Determine the (x, y) coordinate at the center of the cell enclosing the given text.  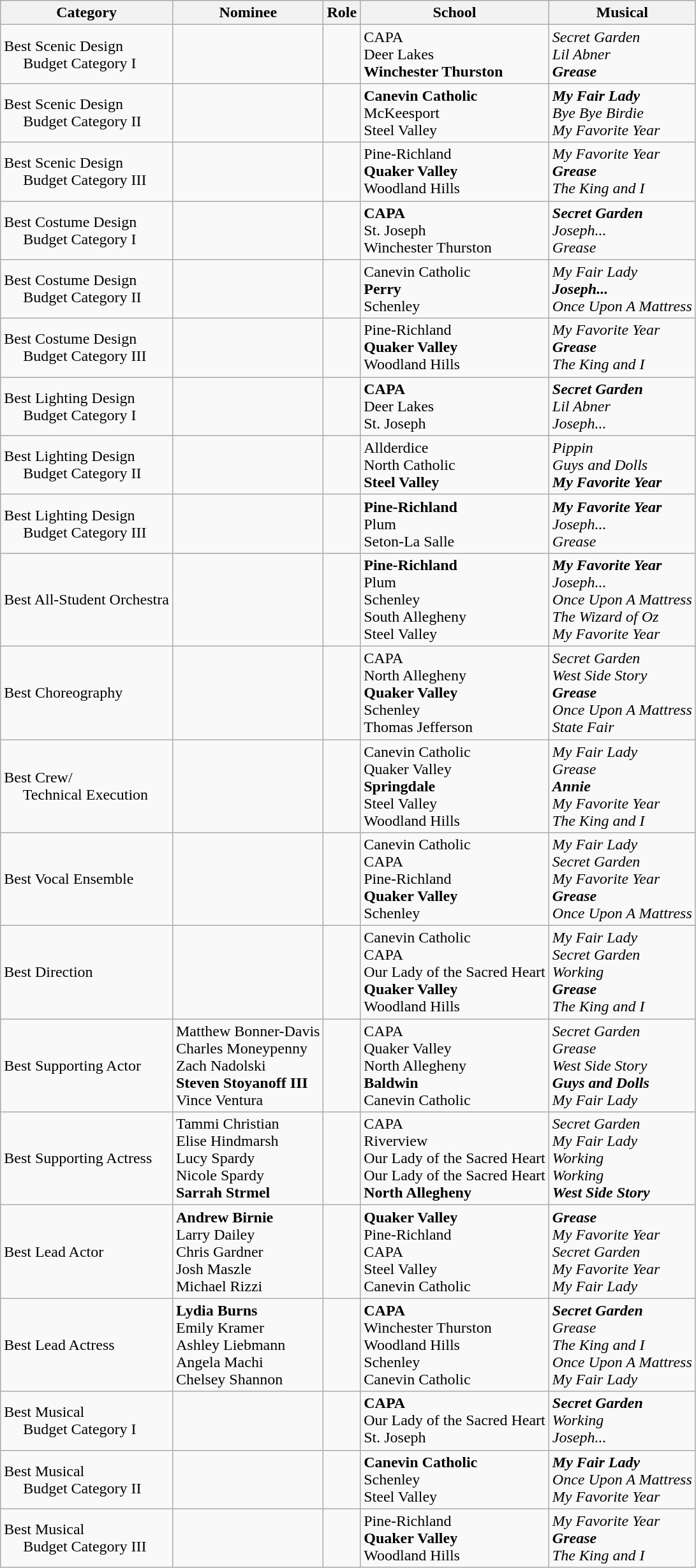
Andrew BirnieLarry DaileyChris GardnerJosh MaszleMichael Rizzi (248, 1252)
CAPAQuaker ValleyNorth AlleghenyBaldwinCanevin Catholic (455, 1066)
My Fair LadyOnce Upon A MattressMy Favorite Year (622, 1479)
Best Supporting Actor (87, 1066)
Best Lead Actress (87, 1345)
Best Musical Budget Category I (87, 1421)
Secret GardenJoseph...Grease (622, 230)
Best Vocal Ensemble (87, 879)
Best Musical Budget Category II (87, 1479)
Best Scenic Design Budget Category II (87, 113)
Category (87, 13)
Best Costume Design Budget Category I (87, 230)
Best Lead Actor (87, 1252)
Best Lighting Design Budget Category III (87, 524)
Secret GardenLil AbnerJoseph... (622, 406)
CAPARiverviewOur Lady of the Sacred HeartOur Lady of the Sacred HeartNorth Allegheny (455, 1159)
Nominee (248, 13)
Best All-Student Orchestra (87, 599)
CAPANorth AlleghenyQuaker ValleySchenleyThomas Jefferson (455, 692)
School (455, 13)
Best Supporting Actress (87, 1159)
Best Musical Budget Category III (87, 1538)
Secret GardenWorkingJoseph... (622, 1421)
Best Choreography (87, 692)
CAPASt. JosephWinchester Thurston (455, 230)
My Fair LadySecret GardenMy Favorite YearGreaseOnce Upon A Mattress (622, 879)
Role (342, 13)
CAPADeer LakesWinchester Thurston (455, 54)
Secret GardenGreaseWest Side StoryGuys and DollsMy Fair Lady (622, 1066)
Canevin CatholicCAPAOur Lady of the Sacred HeartQuaker ValleyWoodland Hills (455, 972)
Best Scenic Design Budget Category III (87, 172)
Best Costume Design Budget Category II (87, 289)
Canevin CatholicQuaker ValleySpringdaleSteel ValleyWoodland Hills (455, 786)
Best Lighting Design Budget Category I (87, 406)
Matthew Bonner-DavisCharles MoneypennyZach NadolskiSteven Stoyanoff IIIVince Ventura (248, 1066)
Quaker ValleyPine-RichlandCAPASteel ValleyCanevin Catholic (455, 1252)
My Fair LadyBye Bye BirdieMy Favorite Year (622, 113)
My Favorite YearJoseph...Once Upon A MattressThe Wizard of OzMy Favorite Year (622, 599)
My Fair LadySecret GardenWorkingGreaseThe King and I (622, 972)
Secret Garden My Fair LadyWorkingWorkingWest Side Story (622, 1159)
Tammi ChristianElise HindmarshLucy SpardyNicole SpardySarrah Strmel (248, 1159)
My Fair LadyJoseph...Once Upon A Mattress (622, 289)
PippinGuys and DollsMy Favorite Year (622, 465)
CAPAWinchester ThurstonWoodland HillsSchenleyCanevin Catholic (455, 1345)
Secret GardenLil AbnerGrease (622, 54)
Canevin CatholicSchenleySteel Valley (455, 1479)
Musical (622, 13)
Best Direction (87, 972)
My Fair LadyGreaseAnnieMy Favorite YearThe King and I (622, 786)
CAPADeer LakesSt. Joseph (455, 406)
CAPAOur Lady of the Sacred HeartSt. Joseph (455, 1421)
Pine-RichlandPlumSchenleySouth AlleghenySteel Valley (455, 599)
Secret GardenGreaseThe King and IOnce Upon A MattressMy Fair Lady (622, 1345)
AllderdiceNorth CatholicSteel Valley (455, 465)
Best Costume Design Budget Category III (87, 348)
Best Scenic Design Budget Category I (87, 54)
Best Crew/ Technical Execution (87, 786)
Canevin CatholicCAPAPine-RichlandQuaker ValleySchenley (455, 879)
Pine-RichlandPlumSeton-La Salle (455, 524)
Best Lighting Design Budget Category II (87, 465)
GreaseMy Favorite YearSecret GardenMy Favorite YearMy Fair Lady (622, 1252)
Canevin CatholicPerrySchenley (455, 289)
Lydia BurnsEmily KramerAshley LiebmannAngela MachiChelsey Shannon (248, 1345)
Canevin CatholicMcKeesportSteel Valley (455, 113)
My Favorite YearJoseph...Grease (622, 524)
Secret GardenWest Side StoryGreaseOnce Upon A MattressState Fair (622, 692)
